Return (X, Y) of the center of cell containing provided text 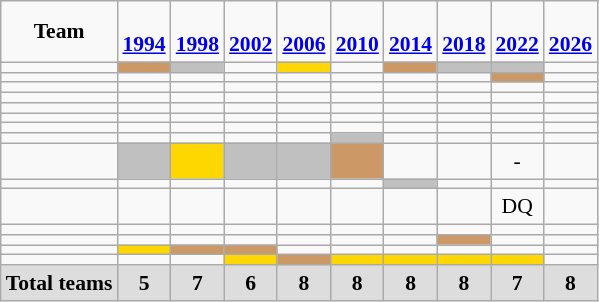
DQ (516, 207)
2010 (358, 32)
2022 (516, 32)
- (516, 161)
1998 (198, 32)
Total teams (60, 283)
2006 (304, 32)
2014 (410, 32)
Team (60, 32)
6 (250, 283)
5 (144, 283)
2002 (250, 32)
1994 (144, 32)
2026 (570, 32)
2018 (464, 32)
